Output the [X, Y] coordinate of the center of the cell containing the given text.  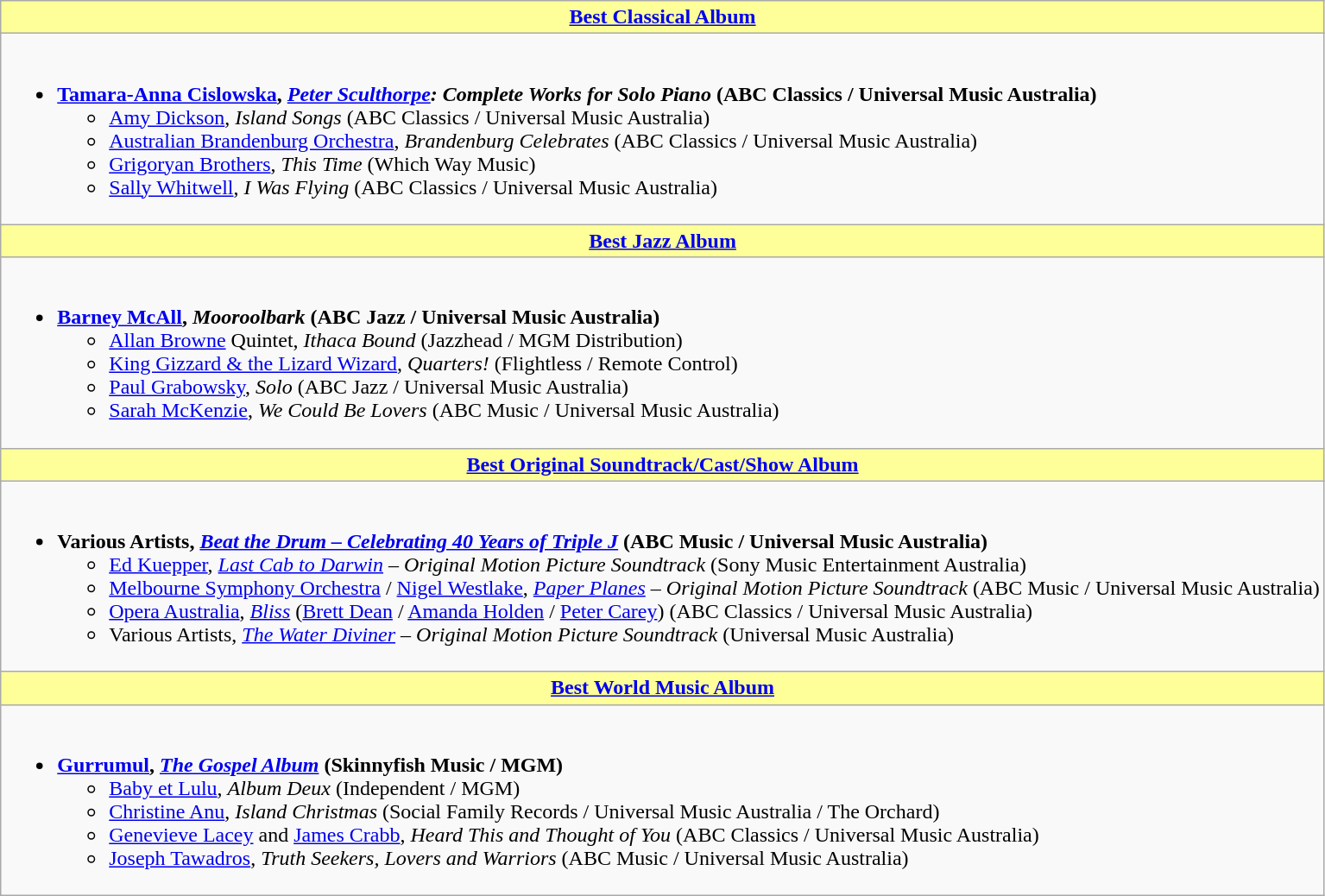
Best Classical Album [663, 17]
Best World Music Album [663, 688]
Best Jazz Album [663, 241]
Best Original Soundtrack/Cast/Show Album [663, 464]
